Search for the cell housing the specified text and yield its (x, y) center coordinate. 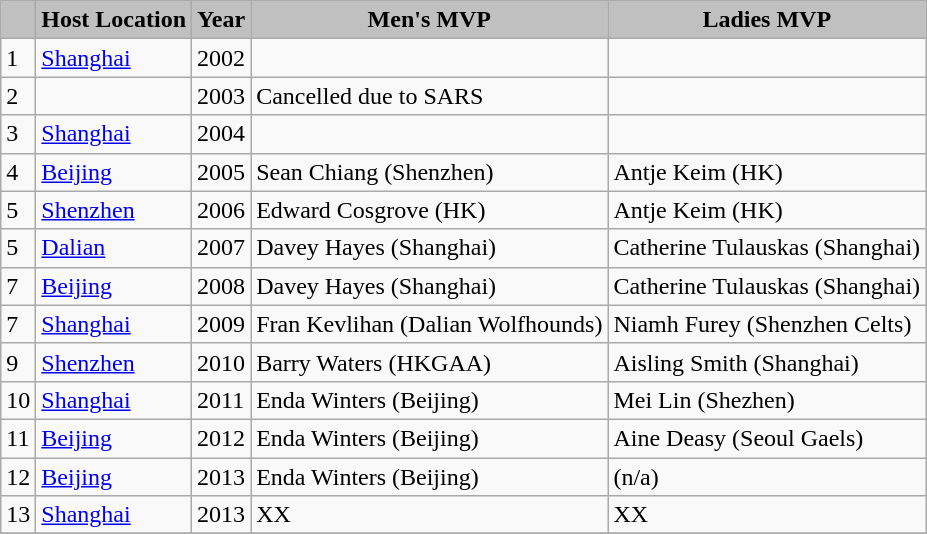
Aisling Smith (Shanghai) (767, 362)
2004 (222, 134)
2011 (222, 400)
2007 (222, 248)
1 (18, 58)
10 (18, 400)
(n/a) (767, 477)
12 (18, 477)
2 (18, 96)
Sean Chiang (Shenzhen) (430, 172)
Mei Lin (Shezhen) (767, 400)
Niamh Furey (Shenzhen Celts) (767, 324)
Cancelled due to SARS (430, 96)
13 (18, 515)
2003 (222, 96)
2012 (222, 438)
Fran Kevlihan (Dalian Wolfhounds) (430, 324)
Aine Deasy (Seoul Gaels) (767, 438)
9 (18, 362)
Dalian (114, 248)
2010 (222, 362)
2006 (222, 210)
4 (18, 172)
2009 (222, 324)
Year (222, 20)
Edward Cosgrove (HK) (430, 210)
Barry Waters (HKGAA) (430, 362)
Men's MVP (430, 20)
Host Location (114, 20)
2005 (222, 172)
11 (18, 438)
2008 (222, 286)
Ladies MVP (767, 20)
2002 (222, 58)
3 (18, 134)
